Search for the cell housing the specified text and yield its (x, y) center coordinate. 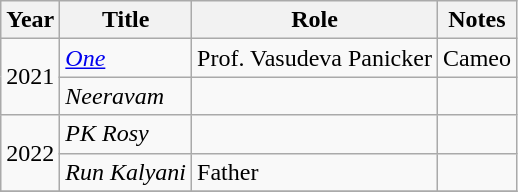
Title (126, 20)
Prof. Vasudeva Panicker (315, 58)
2022 (30, 153)
PK Rosy (126, 134)
Role (315, 20)
Father (315, 172)
2021 (30, 77)
One (126, 58)
Cameo (476, 58)
Year (30, 20)
Run Kalyani (126, 172)
Notes (476, 20)
Neeravam (126, 96)
